Scan for the cell matching the given text and deliver its (x, y) coordinate at center. 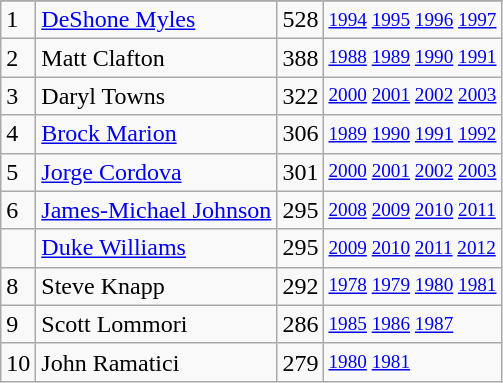
DeShone Myles (156, 20)
Matt Clafton (156, 58)
1978 1979 1980 1981 (412, 286)
2009 2010 2011 2012 (412, 248)
John Ramatici (156, 362)
322 (300, 96)
2 (18, 58)
9 (18, 324)
1989 1990 1991 1992 (412, 134)
8 (18, 286)
10 (18, 362)
279 (300, 362)
528 (300, 20)
388 (300, 58)
292 (300, 286)
3 (18, 96)
6 (18, 210)
5 (18, 172)
1988 1989 1990 1991 (412, 58)
Steve Knapp (156, 286)
James-Michael Johnson (156, 210)
Jorge Cordova (156, 172)
4 (18, 134)
1 (18, 20)
2008 2009 2010 2011 (412, 210)
Duke Williams (156, 248)
1994 1995 1996 1997 (412, 20)
Daryl Towns (156, 96)
306 (300, 134)
Brock Marion (156, 134)
1980 1981 (412, 362)
1985 1986 1987 (412, 324)
301 (300, 172)
286 (300, 324)
Scott Lommori (156, 324)
